For the text-containing cell, return its midpoint in [x, y] coordinate format. 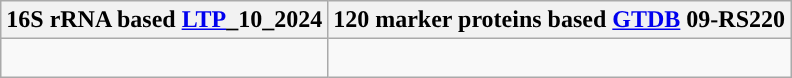
16S rRNA based LTP_10_2024 [164, 20]
120 marker proteins based GTDB 09-RS220 [560, 20]
